From the cell containing the given text, extract its center point as (X, Y) coordinate. 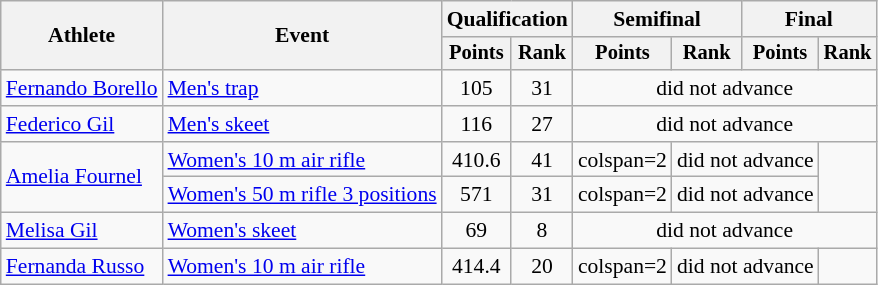
Semifinal (657, 19)
Women's skeet (302, 231)
Melisa Gil (82, 231)
Men's skeet (302, 124)
Federico Gil (82, 124)
8 (542, 231)
Amelia Fournel (82, 178)
69 (476, 231)
Athlete (82, 36)
116 (476, 124)
414.4 (476, 267)
27 (542, 124)
105 (476, 88)
Fernanda Russo (82, 267)
Qualification (508, 19)
41 (542, 160)
Fernando Borello (82, 88)
410.6 (476, 160)
Men's trap (302, 88)
Event (302, 36)
20 (542, 267)
Women's 50 m rifle 3 positions (302, 195)
Final (808, 19)
571 (476, 195)
